Scan for the cell matching the given text and deliver its [x, y] coordinate at center. 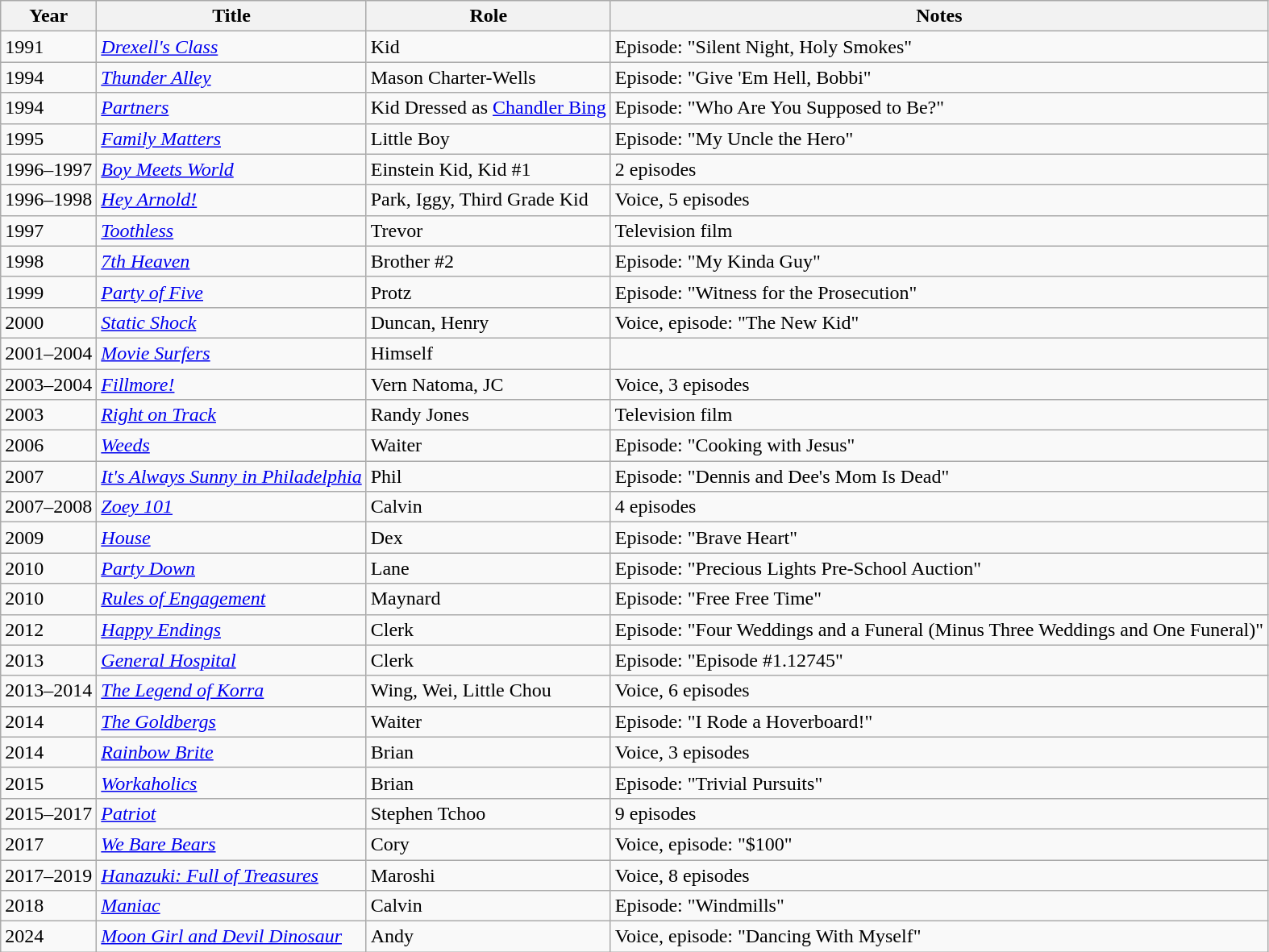
Vern Natoma, JC [489, 385]
Episode: "Episode #1.12745" [938, 660]
1995 [48, 139]
Static Shock [231, 322]
Hanazuki: Full of Treasures [231, 875]
Protz [489, 292]
Wing, Wei, Little Chou [489, 691]
Happy Endings [231, 630]
Episode: "Dennis and Dee's Mom Is Dead" [938, 476]
Maynard [489, 599]
Andy [489, 937]
Duncan, Henry [489, 322]
2012 [48, 630]
It's Always Sunny in Philadelphia [231, 476]
Voice, 8 episodes [938, 875]
Role [489, 16]
Episode: "My Uncle the Hero" [938, 139]
Episode: "Four Weddings and a Funeral (Minus Three Weddings and One Funeral)" [938, 630]
Episode: "Precious Lights Pre-School Auction" [938, 568]
Year [48, 16]
2006 [48, 446]
2 episodes [938, 169]
Little Boy [489, 139]
1991 [48, 47]
Moon Girl and Devil Dinosaur [231, 937]
Thunder Alley [231, 77]
7th Heaven [231, 261]
2013–2014 [48, 691]
Episode: "Free Free Time" [938, 599]
Episode: "My Kinda Guy" [938, 261]
Partners [231, 108]
Voice, 5 episodes [938, 200]
2003 [48, 415]
Episode: "I Rode a Hoverboard!" [938, 721]
2015 [48, 783]
Rainbow Brite [231, 752]
Title [231, 16]
Maniac [231, 906]
General Hospital [231, 660]
Workaholics [231, 783]
Voice, 6 episodes [938, 691]
Phil [489, 476]
1998 [48, 261]
Maroshi [489, 875]
2015–2017 [48, 813]
1996–1997 [48, 169]
2024 [48, 937]
House [231, 538]
We Bare Bears [231, 844]
Movie Surfers [231, 353]
Episode: "Who Are You Supposed to Be?" [938, 108]
2017 [48, 844]
Fillmore! [231, 385]
2017–2019 [48, 875]
Party of Five [231, 292]
1997 [48, 231]
Episode: "Windmills" [938, 906]
2000 [48, 322]
Episode: "Silent Night, Holy Smokes" [938, 47]
Himself [489, 353]
Party Down [231, 568]
Weeds [231, 446]
2018 [48, 906]
9 episodes [938, 813]
Rules of Engagement [231, 599]
Dex [489, 538]
Stephen Tchoo [489, 813]
Brother #2 [489, 261]
Episode: "Trivial Pursuits" [938, 783]
Episode: "Give 'Em Hell, Bobbi" [938, 77]
Lane [489, 568]
Voice, episode: "$100" [938, 844]
Kid Dressed as Chandler Bing [489, 108]
2001–2004 [48, 353]
2007–2008 [48, 507]
2007 [48, 476]
The Goldbergs [231, 721]
Voice, episode: "The New Kid" [938, 322]
Trevor [489, 231]
Zoey 101 [231, 507]
Cory [489, 844]
Patriot [231, 813]
Episode: "Witness for the Prosecution" [938, 292]
1996–1998 [48, 200]
Family Matters [231, 139]
2003–2004 [48, 385]
Voice, episode: "Dancing With Myself" [938, 937]
4 episodes [938, 507]
Park, Iggy, Third Grade Kid [489, 200]
Mason Charter-Wells [489, 77]
Toothless [231, 231]
The Legend of Korra [231, 691]
Hey Arnold! [231, 200]
Kid [489, 47]
Einstein Kid, Kid #1 [489, 169]
Boy Meets World [231, 169]
Right on Track [231, 415]
Drexell's Class [231, 47]
Episode: "Brave Heart" [938, 538]
Randy Jones [489, 415]
2013 [48, 660]
Notes [938, 16]
Episode: "Cooking with Jesus" [938, 446]
1999 [48, 292]
2009 [48, 538]
